Capture the cell that displays the provided text and extract its (x, y) central coordinate. 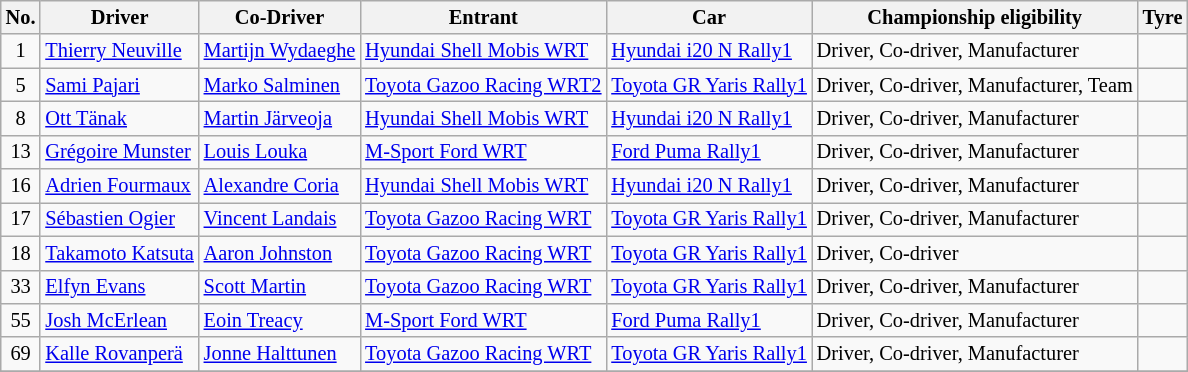
Jonne Halttunen (280, 354)
33 (21, 287)
Grégoire Munster (119, 152)
Entrant (483, 17)
1 (21, 51)
Scott Martin (280, 287)
Alexandre Coria (280, 186)
8 (21, 118)
Aaron Johnston (280, 253)
Takamoto Katsuta (119, 253)
Toyota Gazoo Racing WRT2 (483, 85)
Josh McErlean (119, 320)
Sami Pajari (119, 85)
Adrien Fourmaux (119, 186)
Driver, Co-driver (975, 253)
Louis Louka (280, 152)
Driver (119, 17)
5 (21, 85)
18 (21, 253)
Car (708, 17)
Martin Järveoja (280, 118)
Championship eligibility (975, 17)
Elfyn Evans (119, 287)
Sébastien Ogier (119, 219)
55 (21, 320)
Kalle Rovanperä (119, 354)
17 (21, 219)
Tyre (1163, 17)
16 (21, 186)
69 (21, 354)
Martijn Wydaeghe (280, 51)
Ott Tänak (119, 118)
Vincent Landais (280, 219)
Thierry Neuville (119, 51)
Driver, Co-driver, Manufacturer, Team (975, 85)
Co-Driver (280, 17)
Eoin Treacy (280, 320)
No. (21, 17)
13 (21, 152)
Marko Salminen (280, 85)
